Locate the cell with the specified text and output its [x, y] center coordinate. 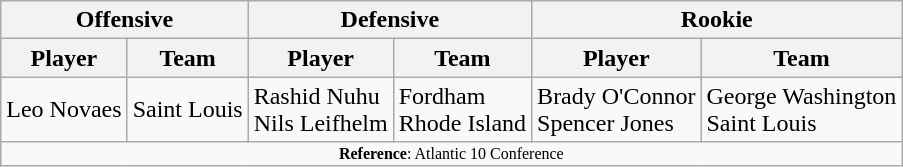
Rashid NuhuNils Leifhelm [320, 110]
Brady O'ConnorSpencer Jones [616, 110]
Reference: Atlantic 10 Conference [452, 154]
Leo Novaes [64, 110]
Defensive [390, 20]
Rookie [717, 20]
FordhamRhode Island [462, 110]
Saint Louis [188, 110]
George WashingtonSaint Louis [802, 110]
Offensive [124, 20]
